Detect which cell encompasses the target text, then output its (x, y) center coordinate. 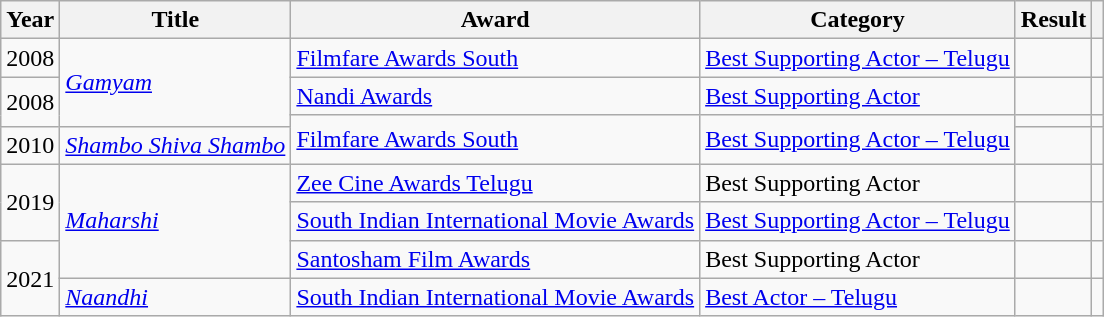
2021 (30, 278)
Result (1053, 20)
Title (176, 20)
Zee Cine Awards Telugu (496, 183)
Award (496, 20)
2010 (30, 145)
Santosham Film Awards (496, 259)
2019 (30, 202)
Shambo Shiva Shambo (176, 145)
Best Actor – Telugu (858, 297)
Nandi Awards (496, 96)
Naandhi (176, 297)
Category (858, 20)
Year (30, 20)
Maharshi (176, 221)
Gamyam (176, 82)
